Identify which cell holds the provided text, then report its [X, Y] central coordinate. 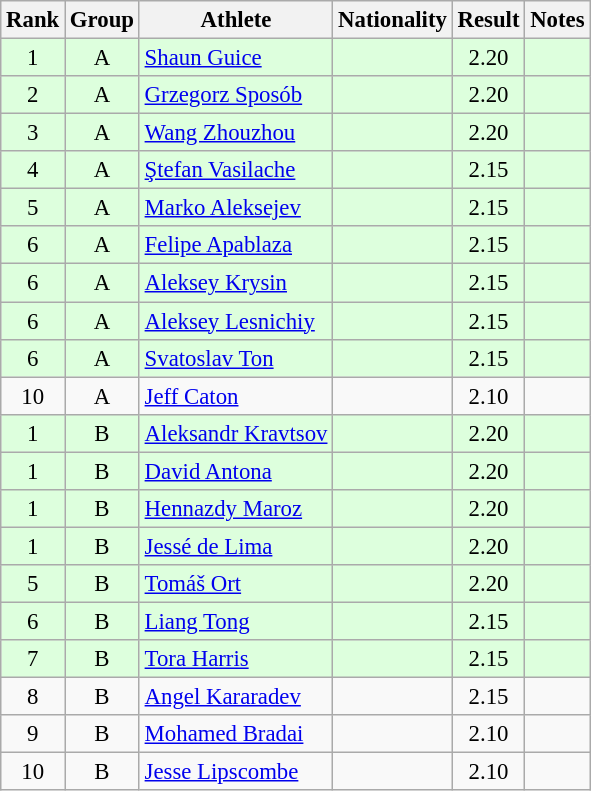
Nationality [392, 20]
Svatoslav Ton [236, 358]
Ştefan Vasilache [236, 170]
Aleksey Krysin [236, 283]
Hennazdy Maroz [236, 509]
Angel Kararadev [236, 697]
9 [33, 734]
Jessé de Lima [236, 546]
Group [102, 20]
Notes [558, 20]
Rank [33, 20]
Grzegorz Sposób [236, 95]
Result [488, 20]
Shaun Guice [236, 58]
8 [33, 697]
Marko Aleksejev [236, 208]
Athlete [236, 20]
Jeff Caton [236, 396]
Aleksey Lesnichiy [236, 321]
2 [33, 95]
Jesse Lipscombe [236, 772]
Liang Tong [236, 621]
Aleksandr Kravtsov [236, 433]
Tora Harris [236, 659]
3 [33, 133]
David Antona [236, 471]
Mohamed Bradai [236, 734]
Felipe Apablaza [236, 245]
4 [33, 170]
7 [33, 659]
Wang Zhouzhou [236, 133]
Tomáš Ort [236, 584]
